Capture the cell that displays the provided text and extract its (x, y) central coordinate. 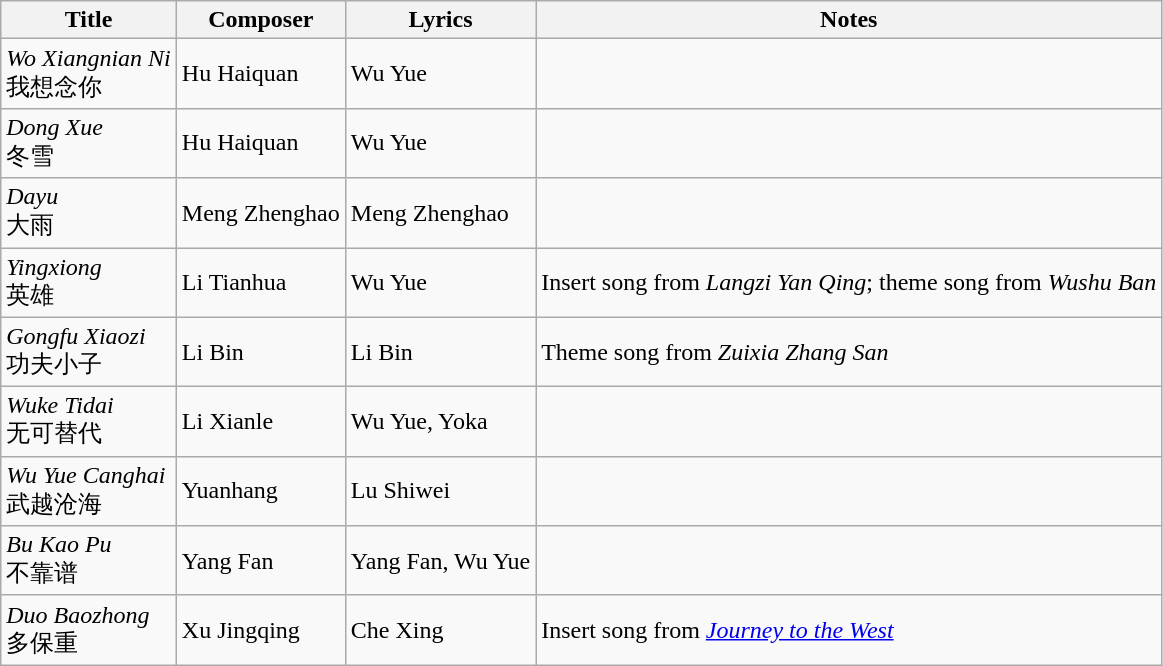
Xu Jingqing (260, 630)
Yuanhang (260, 491)
Dong Xue冬雪 (89, 143)
Duo Baozhong多保重 (89, 630)
Insert song from Langzi Yan Qing; theme song from Wushu Ban (849, 283)
Gongfu Xiaozi功夫小子 (89, 352)
Wu Yue, Yoka (440, 422)
Composer (260, 20)
Notes (849, 20)
Insert song from Journey to the West (849, 630)
Dayu大雨 (89, 213)
Wuke Tidai无可替代 (89, 422)
Wo Xiangnian Ni我想念你 (89, 74)
Bu Kao Pu不靠谱 (89, 561)
Yang Fan, Wu Yue (440, 561)
Wu Yue Canghai武越沧海 (89, 491)
Theme song from Zuixia Zhang San (849, 352)
Li Xianle (260, 422)
Title (89, 20)
Yang Fan (260, 561)
Lu Shiwei (440, 491)
Yingxiong英雄 (89, 283)
Lyrics (440, 20)
Li Tianhua (260, 283)
Che Xing (440, 630)
